Find where the given text appears and provide that cell's center as (x, y) coordinate. 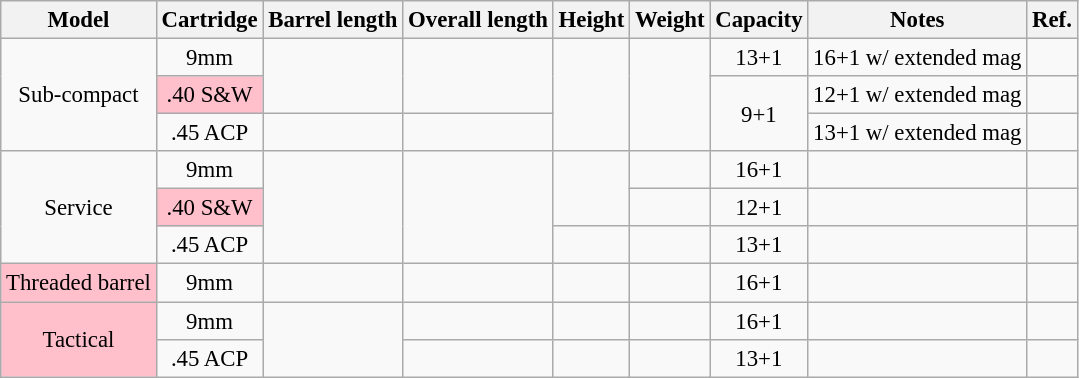
Notes (918, 20)
Model (78, 20)
Overall length (478, 20)
12+1 w/ extended mag (918, 95)
9+1 (759, 114)
Tactical (78, 340)
Ref. (1052, 20)
16+1 w/ extended mag (918, 58)
13+1 w/ extended mag (918, 133)
Cartridge (210, 20)
Capacity (759, 20)
Height (591, 20)
Sub-compact (78, 96)
Barrel length (333, 20)
Service (78, 208)
Threaded barrel (78, 283)
Weight (670, 20)
12+1 (759, 208)
